Extract the (x, y) coordinate from the center of the cell holding the provided text.  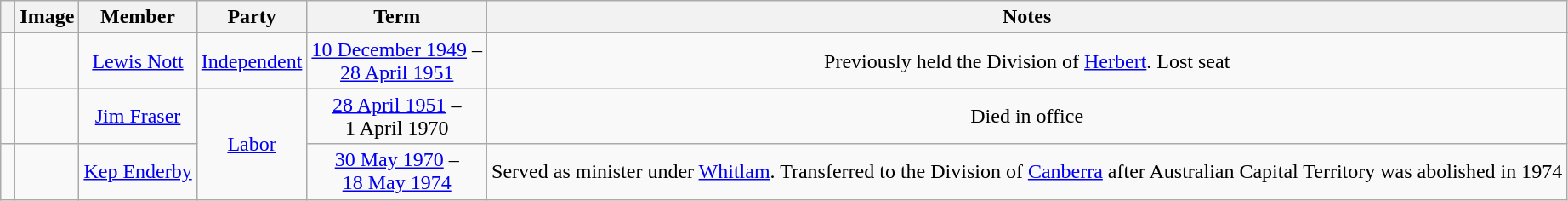
Died in office (1027, 116)
Image (48, 17)
Party (252, 17)
30 May 1970 –18 May 1974 (397, 172)
Labor (252, 144)
Served as minister under Whitlam. Transferred to the Division of Canberra after Australian Capital Territory was abolished in 1974 (1027, 172)
Previously held the Division of Herbert. Lost seat (1027, 61)
Member (138, 17)
Jim Fraser (138, 116)
Independent (252, 61)
10 December 1949 –28 April 1951 (397, 61)
Lewis Nott (138, 61)
Kep Enderby (138, 172)
Notes (1027, 17)
Term (397, 17)
28 April 1951 –1 April 1970 (397, 116)
